Search for the cell housing the specified text and yield its [x, y] center coordinate. 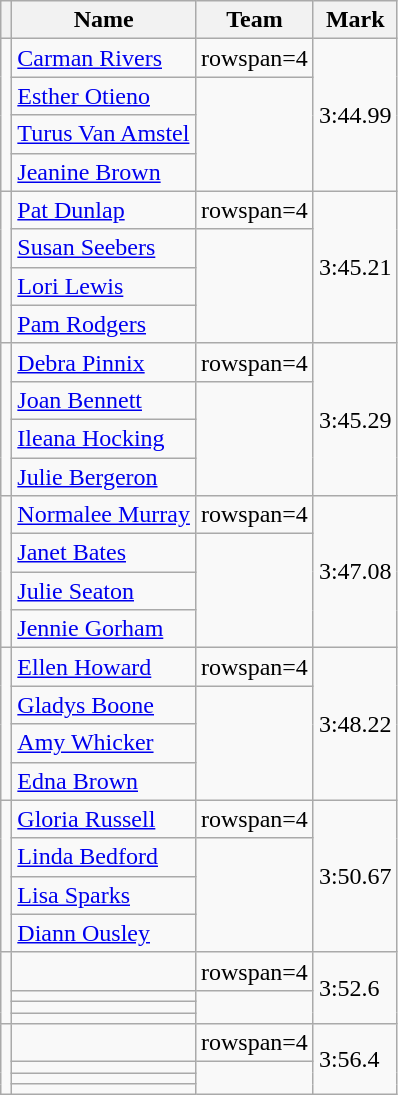
Gloria Russell [104, 819]
3:56.4 [355, 1060]
Debra Pinnix [104, 362]
Susan Seebers [104, 248]
Mark [355, 20]
Julie Bergeron [104, 477]
Carman Rivers [104, 58]
Janet Bates [104, 553]
Turus Van Amstel [104, 134]
3:48.22 [355, 724]
Julie Seaton [104, 591]
Team [254, 20]
Edna Brown [104, 781]
Linda Bedford [104, 857]
Ellen Howard [104, 667]
Pat Dunlap [104, 210]
Jeanine Brown [104, 172]
Normalee Murray [104, 515]
3:52.6 [355, 988]
3:44.99 [355, 115]
3:45.29 [355, 419]
3:47.08 [355, 572]
3:45.21 [355, 267]
Esther Otieno [104, 96]
Gladys Boone [104, 705]
Ileana Hocking [104, 438]
Lisa Sparks [104, 895]
Lori Lewis [104, 286]
3:50.67 [355, 876]
Joan Bennett [104, 400]
Pam Rodgers [104, 324]
Diann Ousley [104, 933]
Jennie Gorham [104, 629]
Amy Whicker [104, 743]
Name [104, 20]
